Locate the cell with the specified text and output its [X, Y] center coordinate. 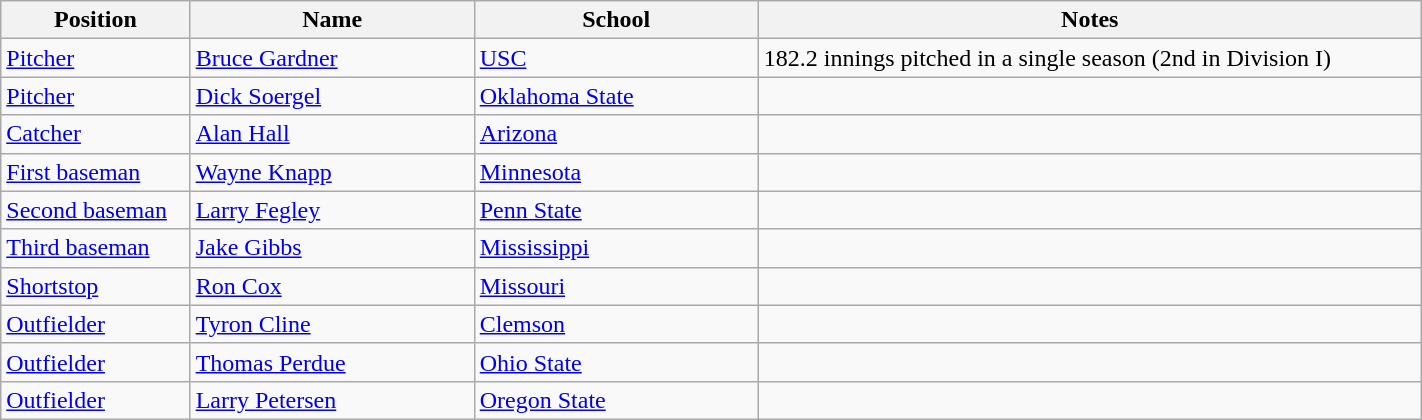
Tyron Cline [332, 324]
Shortstop [96, 286]
Penn State [616, 210]
Larry Fegley [332, 210]
Arizona [616, 134]
School [616, 20]
182.2 innings pitched in a single season (2nd in Division I) [1090, 58]
Bruce Gardner [332, 58]
Alan Hall [332, 134]
Dick Soergel [332, 96]
Notes [1090, 20]
Name [332, 20]
Missouri [616, 286]
Jake Gibbs [332, 248]
Ron Cox [332, 286]
Second baseman [96, 210]
Minnesota [616, 172]
Position [96, 20]
Ohio State [616, 362]
Wayne Knapp [332, 172]
Clemson [616, 324]
USC [616, 58]
Oklahoma State [616, 96]
Oregon State [616, 400]
Thomas Perdue [332, 362]
Catcher [96, 134]
First baseman [96, 172]
Third baseman [96, 248]
Mississippi [616, 248]
Larry Petersen [332, 400]
